Capture the cell that displays the provided text and extract its (X, Y) central coordinate. 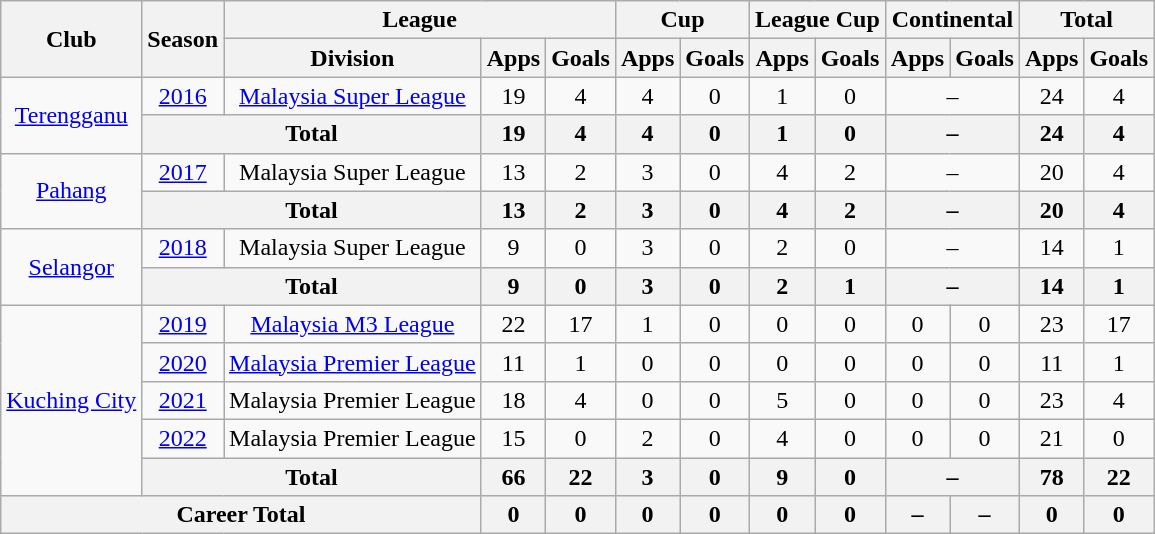
Club (72, 39)
2019 (183, 324)
2016 (183, 96)
15 (513, 438)
Season (183, 39)
Division (353, 58)
2021 (183, 400)
Continental (952, 20)
2022 (183, 438)
Terengganu (72, 115)
Kuching City (72, 400)
2017 (183, 172)
Pahang (72, 191)
2018 (183, 248)
78 (1051, 477)
21 (1051, 438)
18 (513, 400)
League Cup (818, 20)
Cup (682, 20)
Career Total (241, 515)
League (420, 20)
Selangor (72, 267)
5 (782, 400)
Malaysia M3 League (353, 324)
66 (513, 477)
2020 (183, 362)
